Detect which cell encompasses the target text, then output its (x, y) center coordinate. 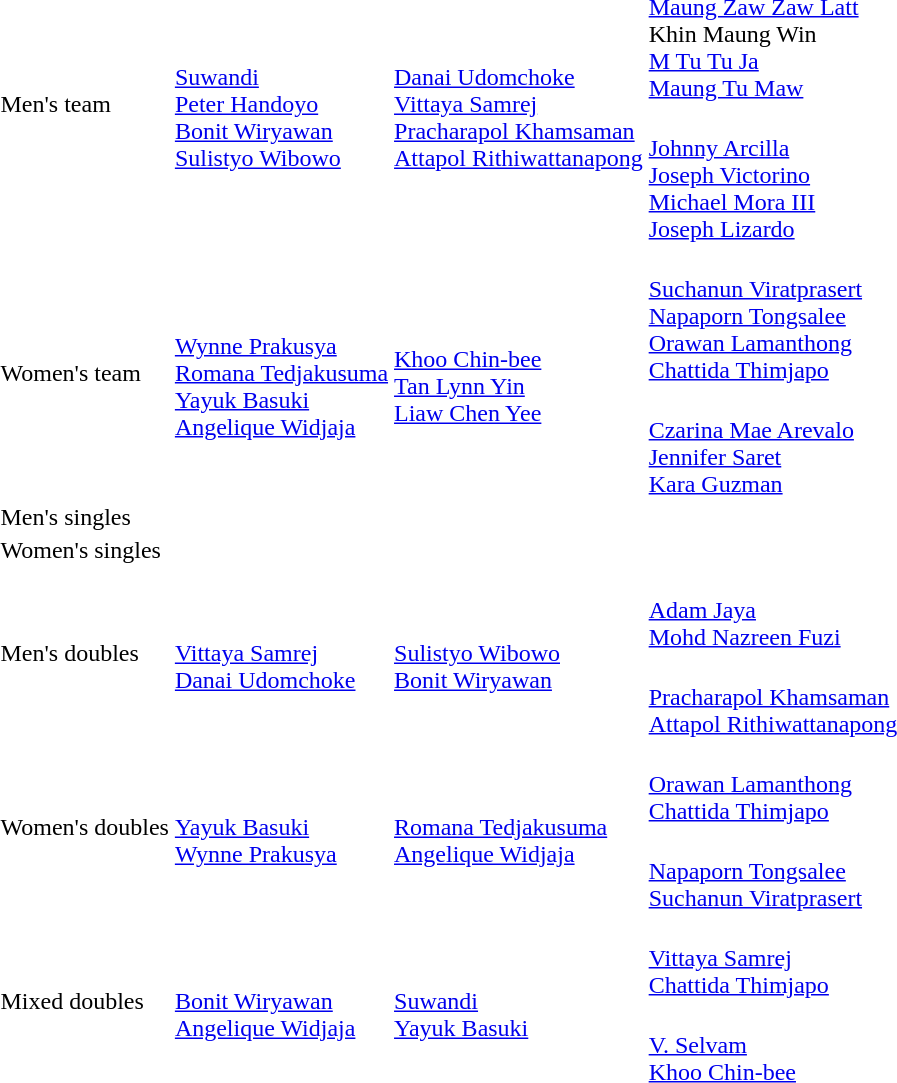
Yayuk Basuki Wynne Prakusya (281, 828)
Vittaya Samrej Danai Udomchoke (281, 654)
Romana Tedjakusuma Angelique Widjaja (519, 828)
Khoo Chin-bee Tan Lynn Yin Liaw Chen Yee (519, 373)
Sulistyo Wibowo Bonit Wiryawan (519, 654)
Wynne Prakusya Romana Tedjakusuma Yayuk Basuki Angelique Widjaja (281, 373)
